Output the [x, y] coordinate of the center of the cell containing the given text.  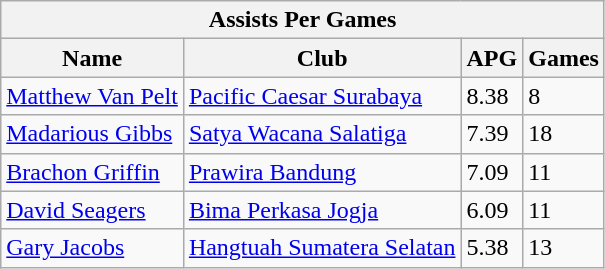
13 [564, 248]
6.09 [492, 210]
Games [564, 58]
8 [564, 96]
Matthew Van Pelt [92, 96]
Madarious Gibbs [92, 134]
Prawira Bandung [322, 172]
APG [492, 58]
5.38 [492, 248]
David Seagers [92, 210]
Hangtuah Sumatera Selatan [322, 248]
Brachon Griffin [92, 172]
7.09 [492, 172]
Club [322, 58]
Name [92, 58]
Gary Jacobs [92, 248]
18 [564, 134]
Assists Per Games [303, 20]
Bima Perkasa Jogja [322, 210]
Satya Wacana Salatiga [322, 134]
Pacific Caesar Surabaya [322, 96]
7.39 [492, 134]
8.38 [492, 96]
